Scan for the cell matching the given text and deliver its [x, y] coordinate at center. 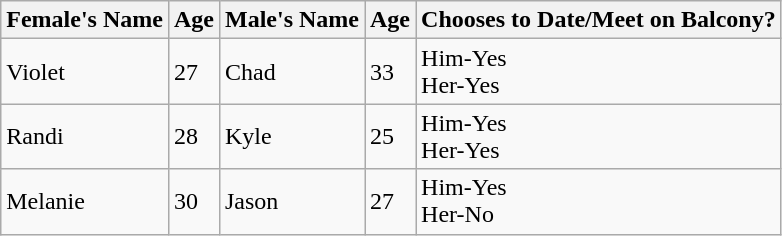
Male's Name [292, 20]
Melanie [85, 202]
Chad [292, 72]
Chooses to Date/Meet on Balcony? [599, 20]
28 [194, 136]
Jason [292, 202]
Kyle [292, 136]
Randi [85, 136]
33 [390, 72]
Him-YesHer-No [599, 202]
30 [194, 202]
Female's Name [85, 20]
25 [390, 136]
Violet [85, 72]
